Provide the [x, y] coordinate of the cell's center where the given text is located.  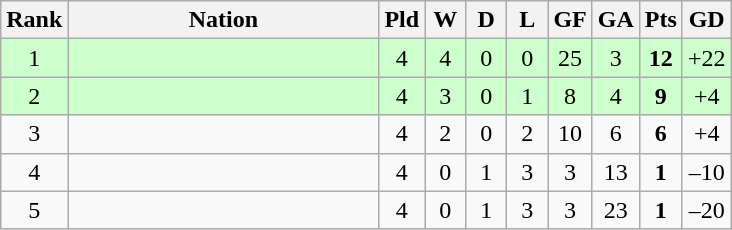
12 [660, 58]
GF [570, 20]
5 [34, 210]
W [446, 20]
–20 [706, 210]
Pts [660, 20]
13 [616, 172]
23 [616, 210]
Pld [402, 20]
L [528, 20]
Rank [34, 20]
Nation [224, 20]
8 [570, 96]
25 [570, 58]
GD [706, 20]
GA [616, 20]
D [486, 20]
9 [660, 96]
10 [570, 134]
–10 [706, 172]
+22 [706, 58]
